Extract the [X, Y] coordinate from the center of the cell holding the provided text.  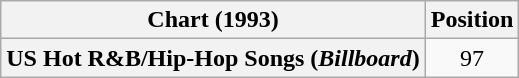
US Hot R&B/Hip-Hop Songs (Billboard) [213, 58]
Chart (1993) [213, 20]
Position [472, 20]
97 [472, 58]
